Search for the cell housing the specified text and yield its (x, y) center coordinate. 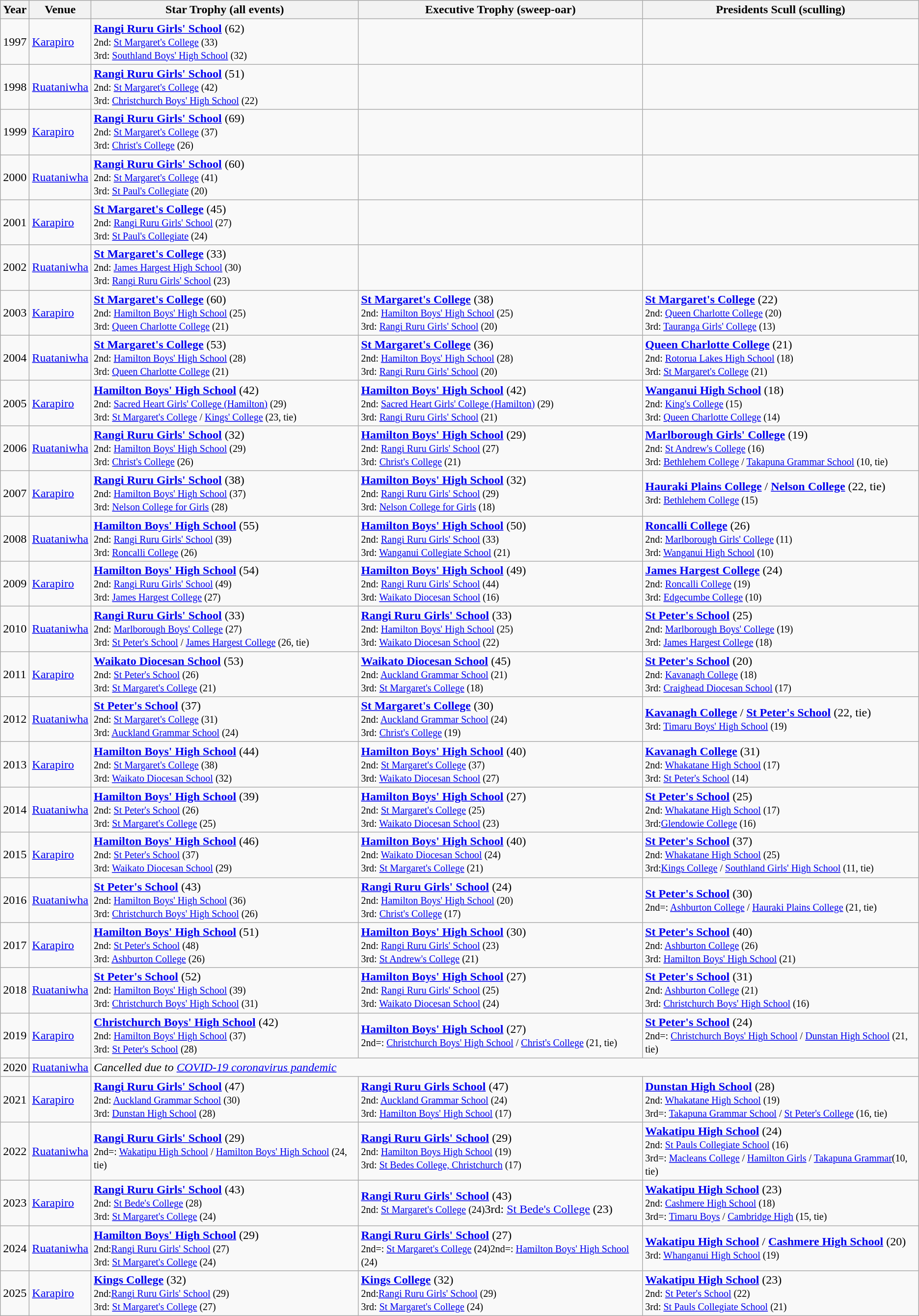
Rangi Ruru Girls' School (29)2nd=: Wakatipu High School / Hamilton Boys' High School (24, tie) (225, 1151)
Kavanagh College / St Peter's School (22, tie)3rd: Timaru Boys' High School (19) (781, 719)
Wakatipu High School (23)2nd: St Peter's School (22)3rd: St Pauls Collegiate School (21) (781, 1293)
2005 (15, 403)
2002 (15, 267)
Hamilton Boys' High School (29) 2nd: Rangi Ruru Girls' School (27)3rd: Christ's College (21) (501, 448)
2019 (15, 1035)
2003 (15, 313)
Rangi Ruru Girls' School (47)2nd: Auckland Grammar School (30)3rd: Dunstan High School (28) (225, 1099)
Rangi Ruru Girls' School (51)2nd: St Margaret's College (42)3rd: Christchurch Boys' High School (22) (225, 87)
Wakatipu High School (24)2nd: St Pauls Collegiate School (16)3rd=: Macleans College / Hamilton Girls / Takapuna Grammar(10, tie) (781, 1151)
Cancelled due to COVID-19 coronavirus pandemic (505, 1067)
2008 (15, 539)
Queen Charlotte College (21) 2nd: Rotorua Lakes High School (18)3rd: St Margaret's College (21) (781, 358)
1997 (15, 42)
2016 (15, 900)
Rangi Ruru Girls' School (24) 2nd: Hamilton Boys' High School (20)3rd: Christ's College (17) (501, 900)
2022 (15, 1151)
2000 (15, 177)
Wakatipu High School / Cashmere High School (20)3rd: Whanganui High School (19) (781, 1248)
Roncalli College (26)2nd: Marlborough Girls' College (11)3rd: Wanganui High School (10) (781, 539)
St Margaret's College (60) 2nd: Hamilton Boys' High School (25)3rd: Queen Charlotte College (21) (225, 313)
James Hargest College (24)2nd: Roncalli College (19)3rd: Edgecumbe College (10) (781, 584)
Hamilton Boys' High School (27) 2nd: Rangi Ruru Girls' School (25)3rd: Waikato Diocesan School (24) (501, 990)
Hamilton Boys' High School (40)2nd: St Margaret's College (37)3rd: Waikato Diocesan School (27) (501, 764)
St Peter's School (31)2nd: Ashburton College (21)3rd: Christchurch Boys' High School (16) (781, 990)
Rangi Ruru Girls' School (27)2nd=: St Margaret's College (24)2nd=: Hamilton Boys' High School (24) (501, 1248)
2020 (15, 1067)
2010 (15, 629)
Hamilton Boys' High School (55) 2nd: Rangi Ruru Girls' School (39)3rd: Roncalli College (26) (225, 539)
Rangi Ruru Girls' School (29)2nd: Hamilton Boys High School (19)3rd: St Bedes College, Christchurch (17) (501, 1151)
St Peter's School (30) 2nd=: Ashburton College / Hauraki Plains College (21, tie) (781, 900)
Rangi Ruru Girls' School (69)2nd: St Margaret's College (37)3rd: Christ's College (26) (225, 132)
Hamilton Boys' High School (44)2nd: St Margaret's College (38)3rd: Waikato Diocesan School (32) (225, 764)
Hamilton Boys' High School (42) 2nd: Sacred Heart Girls' College (Hamilton) (29)3rd: St Margaret's College / Kings' College (23, tie) (225, 403)
Rangi Ruru Girls' School (33)2nd: Marlborough Boys' College (27)3rd: St Peter's School / James Hargest College (26, tie) (225, 629)
St Peter's School (20)2nd: Kavanagh College (18)3rd: Craighead Diocesan School (17) (781, 674)
2013 (15, 764)
Christchurch Boys' High School (42) 2nd: Hamilton Boys' High School (37)3rd: St Peter's School (28) (225, 1035)
Hamilton Boys' High School (54)2nd: Rangi Ruru Girls' School (49)3rd: James Hargest College (27) (225, 584)
St Margaret's College (53)2nd: Hamilton Boys' High School (28)3rd: Queen Charlotte College (21) (225, 358)
Rangi Ruru Girls' School (43)2nd: St Margaret's College (24)3rd: St Bede's College (23) (501, 1203)
1998 (15, 87)
2023 (15, 1203)
Executive Trophy (sweep-oar) (501, 10)
Waikato Diocesan School (53)2nd: St Peter's School (26)3rd: St Margaret's College (21) (225, 674)
St Peter's School (43) 2nd: Hamilton Boys' High School (36)3rd: Christchurch Boys' High School (26) (225, 900)
Hamilton Boys' High School (39)2nd: St Peter's School (26)3rd: St Margaret's College (25) (225, 810)
Kings College (32)2nd:Rangi Ruru Girls' School (29)3rd: St Margaret's College (24) (501, 1293)
Hauraki Plains College / Nelson College (22, tie)3rd: Bethlehem College (15) (781, 493)
Rangi Ruru Girls School (47)2nd: Auckland Grammar School (24)3rd: Hamilton Boys' High School (17) (501, 1099)
Rangi Ruru Girls' School (38) 2nd: Hamilton Boys' High School (37)3rd: Nelson College for Girls (28) (225, 493)
St Margaret's College (38) 2nd: Hamilton Boys' High School (25)3rd: Rangi Ruru Girls' School (20) (501, 313)
Venue (60, 10)
Hamilton Boys' High School (29)2nd:Rangi Ruru Girls' School (27)3rd: St Margaret's College (24) (225, 1248)
St Peter's School (25)2nd: Marlborough Boys' College (19)3rd: James Hargest College (18) (781, 629)
St Margaret's College (45) 2nd: Rangi Ruru Girls' School (27)3rd: St Paul's Collegiate (24) (225, 222)
St Margaret's College (33) 2nd: James Hargest High School (30)3rd: Rangi Ruru Girls' School (23) (225, 267)
Rangi Ruru Girls' School (43)2nd: St Bede's College (28)3rd: St Margaret's College (24) (225, 1203)
Rangi Ruru Girls' School (60)2nd: St Margaret's College (41)3rd: St Paul's Collegiate (20) (225, 177)
Marlborough Girls' College (19) 2nd: St Andrew's College (16)3rd: Bethlehem College / Takapuna Grammar School (10, tie) (781, 448)
St Peter's School (37)2nd: Whakatane High School (25)3rd:Kings College / Southland Girls' High School (11, tie) (781, 855)
Hamilton Boys' High School (42) 2nd: Sacred Heart Girls' College (Hamilton) (29)3rd: Rangi Ruru Girls' School (21) (501, 403)
2017 (15, 945)
1999 (15, 132)
Kings College (32)2nd:Rangi Ruru Girls' School (29)3rd: St Margaret's College (27) (225, 1293)
Wakatipu High School (23)2nd: Cashmere High School (18)3rd=: Timaru Boys / Cambridge High (15, tie) (781, 1203)
2004 (15, 358)
2009 (15, 584)
St Peter's School (37)2nd: St Margaret's College (31)3rd: Auckland Grammar School (24) (225, 719)
Wanganui High School (18) 2nd: King's College (15)3rd: Queen Charlotte College (14) (781, 403)
2018 (15, 990)
St Margaret's College (30)2nd: Auckland Grammar School (24)3rd: Christ's College (19) (501, 719)
2025 (15, 1293)
Hamilton Boys' High School (46) 2nd: St Peter's School (37)3rd: Waikato Diocesan School (29) (225, 855)
2021 (15, 1099)
2024 (15, 1248)
2011 (15, 674)
Hamilton Boys' High School (27)2nd: St Margaret's College (25)3rd: Waikato Diocesan School (23) (501, 810)
Hamilton Boys' High School (30) 2nd: Rangi Ruru Girls' School (23)3rd: St Andrew's College (21) (501, 945)
Rangi Ruru Girls' School (62)2nd: St Margaret's College (33)3rd: Southland Boys' High School (32) (225, 42)
Hamilton Boys' High School (51) 2nd: St Peter's School (48)3rd: Ashburton College (26) (225, 945)
St Margaret's College (22) 2nd: Queen Charlotte College (20)3rd: Tauranga Girls' College (13) (781, 313)
2006 (15, 448)
Hamilton Boys' High School (27) 2nd=: Christchurch Boys' High School / Christ's College (21, tie) (501, 1035)
Hamilton Boys' High School (40) 2nd: Waikato Diocesan School (24)3rd: St Margaret's College (21) (501, 855)
Year (15, 10)
St Peter's School (24) 2nd=: Christchurch Boys' High School / Dunstan High School (21, tie) (781, 1035)
St Peter's School (52) 2nd: Hamilton Boys' High School (39)3rd: Christchurch Boys' High School (31) (225, 990)
2007 (15, 493)
Kavanagh College (31)2nd: Whakatane High School (17)3rd: St Peter's School (14) (781, 764)
Hamilton Boys' High School (50) 2nd: Rangi Ruru Girls' School (33)3rd: Wanganui Collegiate School (21) (501, 539)
St Peter's School (25)2nd: Whakatane High School (17)3rd:Glendowie College (16) (781, 810)
Hamilton Boys' High School (32) 2nd: Rangi Ruru Girls' School (29)3rd: Nelson College for Girls (18) (501, 493)
2015 (15, 855)
Hamilton Boys' High School (49) 2nd: Rangi Ruru Girls' School (44)3rd: Waikato Diocesan School (16) (501, 584)
2012 (15, 719)
St Margaret's College (36)2nd: Hamilton Boys' High School (28)3rd: Rangi Ruru Girls' School (20) (501, 358)
St Peter's School (40)2nd: Ashburton College (26)3rd: Hamilton Boys' High School (21) (781, 945)
Waikato Diocesan School (45)2nd: Auckland Grammar School (21)3rd: St Margaret's College (18) (501, 674)
2014 (15, 810)
Rangi Ruru Girls' School (33) 2nd: Hamilton Boys' High School (25)3rd: Waikato Diocesan School (22) (501, 629)
2001 (15, 222)
Star Trophy (all events) (225, 10)
Rangi Ruru Girls' School (32)2nd: Hamilton Boys' High School (29)3rd: Christ's College (26) (225, 448)
Dunstan High School (28)2nd: Whakatane High School (19)3rd=: Takapuna Grammar School / St Peter's College (16, tie) (781, 1099)
Presidents Scull (sculling) (781, 10)
